Search for the cell housing the specified text and yield its (x, y) center coordinate. 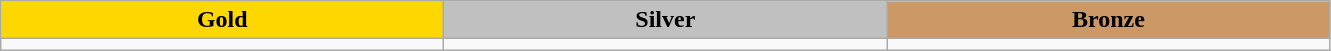
Silver (666, 20)
Bronze (1108, 20)
Gold (222, 20)
